Return [X, Y] of the center of cell containing provided text 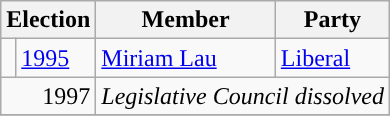
Miriam Lau [186, 58]
Party [332, 20]
Liberal [332, 58]
1997 [48, 96]
Election [48, 20]
Member [186, 20]
Legislative Council dissolved [243, 96]
1995 [56, 58]
